Capture the cell that displays the provided text and extract its (x, y) central coordinate. 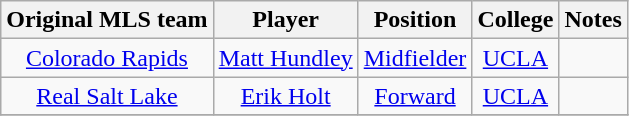
Notes (593, 20)
Player (286, 20)
Original MLS team (107, 20)
Matt Hundley (286, 58)
Midfielder (415, 58)
Position (415, 20)
Real Salt Lake (107, 96)
Forward (415, 96)
Colorado Rapids (107, 58)
College (516, 20)
Erik Holt (286, 96)
